Detect which cell encompasses the target text, then output its (X, Y) center coordinate. 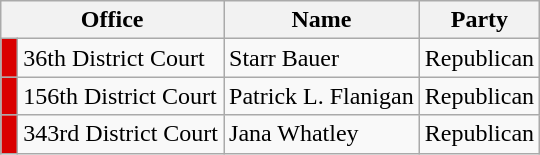
Jana Whatley (322, 134)
Office (112, 20)
343rd District Court (121, 134)
Starr Bauer (322, 58)
Party (479, 20)
Patrick L. Flanigan (322, 96)
Name (322, 20)
36th District Court (121, 58)
156th District Court (121, 96)
